Return the [x, y] coordinate for the center point of the cell that contains the specified text.  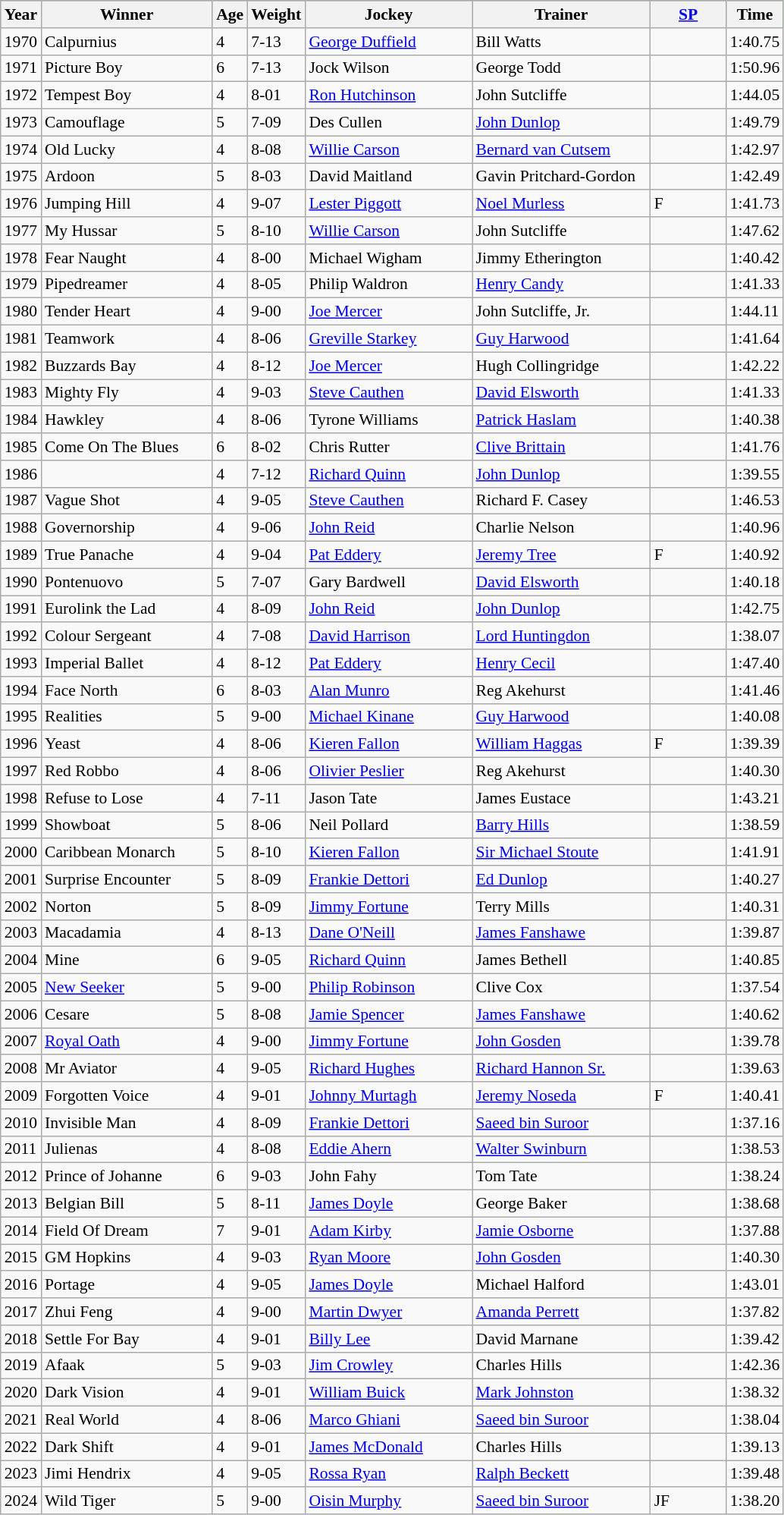
Time [755, 14]
8-05 [276, 284]
1:42.97 [755, 149]
7 [230, 1231]
David Harrison [388, 636]
1991 [21, 609]
2011 [21, 1149]
Martin Dwyer [388, 1312]
1982 [21, 366]
1988 [21, 528]
Camouflage [127, 123]
Jeremy Noseda [561, 1095]
Gary Bardwell [388, 582]
1:38.59 [755, 825]
Trainer [561, 14]
James Eustace [561, 798]
1:39.42 [755, 1339]
Greville Starkey [388, 339]
SP [688, 14]
8-11 [276, 1204]
1980 [21, 312]
Mr Aviator [127, 1069]
1984 [21, 420]
Realities [127, 717]
2002 [21, 907]
1:42.75 [755, 609]
Alan Munro [388, 690]
Chris Rutter [388, 447]
Philip Waldron [388, 284]
Ralph Beckett [561, 1474]
1:42.22 [755, 366]
2012 [21, 1177]
7-08 [276, 636]
My Hussar [127, 231]
2000 [21, 853]
Cesare [127, 1014]
Surprise Encounter [127, 879]
Ryan Moore [388, 1258]
Jeremy Tree [561, 555]
1996 [21, 744]
1:47.62 [755, 231]
Patrick Haslam [561, 420]
Eddie Ahern [388, 1149]
1:40.18 [755, 582]
Gavin Pritchard-Gordon [561, 177]
Jamie Osborne [561, 1231]
1:38.32 [755, 1393]
1:40.42 [755, 258]
1:37.88 [755, 1231]
1971 [21, 68]
Yeast [127, 744]
2024 [21, 1501]
Olivier Peslier [388, 772]
George Todd [561, 68]
GM Hopkins [127, 1258]
Sir Michael Stoute [561, 853]
1:49.79 [755, 123]
1:38.24 [755, 1177]
Ron Hutchinson [388, 96]
JF [688, 1501]
Jamie Spencer [388, 1014]
1:43.21 [755, 798]
1:41.73 [755, 204]
1981 [21, 339]
1:39.63 [755, 1069]
George Duffield [388, 42]
9-04 [276, 555]
1:41.91 [755, 853]
Walter Swinburn [561, 1149]
Oisin Murphy [388, 1501]
2021 [21, 1420]
1:40.41 [755, 1095]
Eurolink the Lad [127, 609]
Wild Tiger [127, 1501]
Johnny Murtagh [388, 1095]
Old Lucky [127, 149]
1:40.62 [755, 1014]
Real World [127, 1420]
8-01 [276, 96]
1:38.07 [755, 636]
James Bethell [561, 960]
Settle For Bay [127, 1339]
True Panache [127, 555]
Hawkley [127, 420]
Adam Kirby [388, 1231]
1987 [21, 501]
2003 [21, 933]
Norton [127, 907]
Zhui Feng [127, 1312]
1:39.78 [755, 1042]
1:47.40 [755, 663]
George Baker [561, 1204]
Bill Watts [561, 42]
1985 [21, 447]
7-11 [276, 798]
1:50.96 [755, 68]
1:40.92 [755, 555]
1:39.13 [755, 1447]
Neil Pollard [388, 825]
Buzzards Bay [127, 366]
Field Of Dream [127, 1231]
Calpurnius [127, 42]
1999 [21, 825]
1998 [21, 798]
1:38.04 [755, 1420]
Showboat [127, 825]
1:38.20 [755, 1501]
1:40.75 [755, 42]
Ed Dunlop [561, 879]
7-12 [276, 474]
Charlie Nelson [561, 528]
9-06 [276, 528]
7-07 [276, 582]
Teamwork [127, 339]
2015 [21, 1258]
1:46.53 [755, 501]
Mine [127, 960]
2018 [21, 1339]
Lester Piggott [388, 204]
Imperial Ballet [127, 663]
Amanda Perrett [561, 1312]
Jimi Hendrix [127, 1474]
2023 [21, 1474]
2009 [21, 1095]
Portage [127, 1285]
1:42.49 [755, 177]
Winner [127, 14]
2008 [21, 1069]
Bernard van Cutsem [561, 149]
Belgian Bill [127, 1204]
1972 [21, 96]
1:39.48 [755, 1474]
New Seeker [127, 988]
9-07 [276, 204]
2001 [21, 879]
Jumping Hill [127, 204]
Richard Hughes [388, 1069]
1:44.05 [755, 96]
Clive Cox [561, 988]
Forgotten Voice [127, 1095]
2017 [21, 1312]
Richard Hannon Sr. [561, 1069]
Julienas [127, 1149]
Jason Tate [388, 798]
Come On The Blues [127, 447]
Jimmy Etherington [561, 258]
James McDonald [388, 1447]
1:37.82 [755, 1312]
Royal Oath [127, 1042]
1:43.01 [755, 1285]
Refuse to Lose [127, 798]
William Buick [388, 1393]
Jockey [388, 14]
Face North [127, 690]
Terry Mills [561, 907]
David Marnane [561, 1339]
1986 [21, 474]
2019 [21, 1366]
Michael Kinane [388, 717]
1973 [21, 123]
Ardoon [127, 177]
Picture Boy [127, 68]
2020 [21, 1393]
Age [230, 14]
Barry Hills [561, 825]
John Sutcliffe, Jr. [561, 312]
1:39.55 [755, 474]
1995 [21, 717]
2014 [21, 1231]
Lord Huntingdon [561, 636]
1974 [21, 149]
1975 [21, 177]
1:42.36 [755, 1366]
1:39.39 [755, 744]
Prince of Johanne [127, 1177]
1:40.27 [755, 879]
Year [21, 14]
Hugh Collingridge [561, 366]
Jim Crowley [388, 1366]
Weight [276, 14]
1993 [21, 663]
1:40.08 [755, 717]
7-09 [276, 123]
John Fahy [388, 1177]
Michael Halford [561, 1285]
Dane O'Neill [388, 933]
Fear Naught [127, 258]
Rossa Ryan [388, 1474]
2006 [21, 1014]
1:38.68 [755, 1204]
2007 [21, 1042]
2004 [21, 960]
1:37.54 [755, 988]
8-02 [276, 447]
1:40.96 [755, 528]
Red Robbo [127, 772]
Tom Tate [561, 1177]
Marco Ghiani [388, 1420]
Clive Brittain [561, 447]
1:38.53 [755, 1149]
1977 [21, 231]
Henry Cecil [561, 663]
Mighty Fly [127, 393]
1:44.11 [755, 312]
2005 [21, 988]
Vague Shot [127, 501]
1:40.38 [755, 420]
Tender Heart [127, 312]
1979 [21, 284]
Invisible Man [127, 1123]
1970 [21, 42]
Dark Shift [127, 1447]
1:40.31 [755, 907]
1978 [21, 258]
2016 [21, 1285]
1983 [21, 393]
William Haggas [561, 744]
1992 [21, 636]
1976 [21, 204]
1997 [21, 772]
2010 [21, 1123]
1990 [21, 582]
Philip Robinson [388, 988]
Jock Wilson [388, 68]
1:41.64 [755, 339]
Mark Johnston [561, 1393]
Dark Vision [127, 1393]
Tempest Boy [127, 96]
1:37.16 [755, 1123]
2013 [21, 1204]
1:40.85 [755, 960]
Billy Lee [388, 1339]
1994 [21, 690]
Henry Candy [561, 284]
Michael Wigham [388, 258]
Des Cullen [388, 123]
2022 [21, 1447]
8-00 [276, 258]
Pipedreamer [127, 284]
8-13 [276, 933]
Pontenuovo [127, 582]
Richard F. Casey [561, 501]
Noel Murless [561, 204]
David Maitland [388, 177]
Caribbean Monarch [127, 853]
Colour Sergeant [127, 636]
Tyrone Williams [388, 420]
Macadamia [127, 933]
Afaak [127, 1366]
1:39.87 [755, 933]
1:41.46 [755, 690]
Governorship [127, 528]
1:41.76 [755, 447]
1989 [21, 555]
